Provide the [X, Y] coordinate of the cell's center where the given text is located.  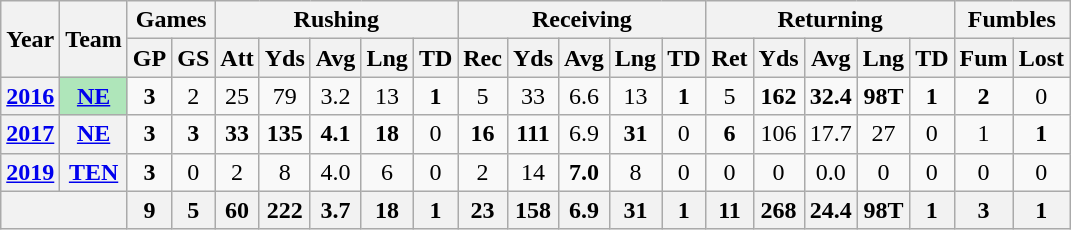
16 [483, 134]
Fum [984, 58]
79 [284, 96]
17.7 [830, 134]
135 [284, 134]
GS [194, 58]
2019 [30, 172]
4.0 [336, 172]
4.1 [336, 134]
Lost [1041, 58]
25 [237, 96]
162 [778, 96]
158 [532, 210]
9 [149, 210]
Ret [730, 58]
Returning [830, 20]
111 [532, 134]
Fumbles [1012, 20]
3.2 [336, 96]
Year [30, 39]
268 [778, 210]
2017 [30, 134]
6.6 [584, 96]
32.4 [830, 96]
3.7 [336, 210]
Team [94, 39]
24.4 [830, 210]
Att [237, 58]
7.0 [584, 172]
106 [778, 134]
23 [483, 210]
Rushing [336, 20]
14 [532, 172]
60 [237, 210]
Games [170, 20]
Receiving [582, 20]
Rec [483, 58]
222 [284, 210]
2016 [30, 96]
0.0 [830, 172]
27 [883, 134]
11 [730, 210]
TEN [94, 172]
GP [149, 58]
